For the text-containing cell, return its midpoint in [X, Y] coordinate format. 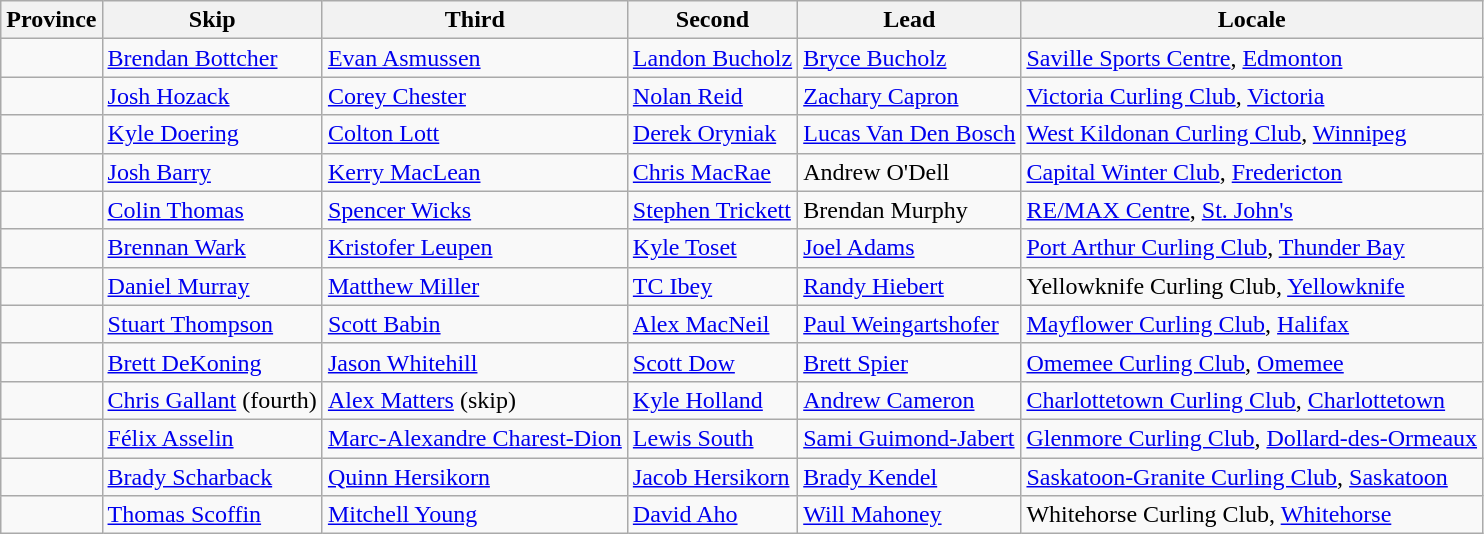
Jason Whitehill [474, 362]
Josh Hozack [212, 96]
Andrew O'Dell [910, 172]
Quinn Hersikorn [474, 477]
Kyle Toset [712, 248]
Province [52, 20]
Saville Sports Centre, Edmonton [1252, 58]
Brennan Wark [212, 248]
Matthew Miller [474, 286]
Saskatoon-Granite Curling Club, Saskatoon [1252, 477]
Lead [910, 20]
RE/MAX Centre, St. John's [1252, 210]
Thomas Scoffin [212, 515]
Yellowknife Curling Club, Yellowknife [1252, 286]
Stephen Trickett [712, 210]
Derek Oryniak [712, 134]
Landon Bucholz [712, 58]
Kerry MacLean [474, 172]
Chris Gallant (fourth) [212, 400]
Félix Asselin [212, 438]
Will Mahoney [910, 515]
Nolan Reid [712, 96]
Alex MacNeil [712, 324]
Kristofer Leupen [474, 248]
Skip [212, 20]
Marc-Alexandre Charest-Dion [474, 438]
Brady Scharback [212, 477]
Colton Lott [474, 134]
Brendan Bottcher [212, 58]
Corey Chester [474, 96]
Brett Spier [910, 362]
Glenmore Curling Club, Dollard-des-Ormeaux [1252, 438]
Spencer Wicks [474, 210]
Third [474, 20]
Stuart Thompson [212, 324]
Mayflower Curling Club, Halifax [1252, 324]
Randy Hiebert [910, 286]
Bryce Bucholz [910, 58]
Locale [1252, 20]
Andrew Cameron [910, 400]
Port Arthur Curling Club, Thunder Bay [1252, 248]
Daniel Murray [212, 286]
Lucas Van Den Bosch [910, 134]
Capital Winter Club, Fredericton [1252, 172]
Sami Guimond-Jabert [910, 438]
Victoria Curling Club, Victoria [1252, 96]
David Aho [712, 515]
Joel Adams [910, 248]
Kyle Holland [712, 400]
Whitehorse Curling Club, Whitehorse [1252, 515]
Alex Matters (skip) [474, 400]
Charlottetown Curling Club, Charlottetown [1252, 400]
Brendan Murphy [910, 210]
Scott Dow [712, 362]
West Kildonan Curling Club, Winnipeg [1252, 134]
Chris MacRae [712, 172]
Brady Kendel [910, 477]
Lewis South [712, 438]
Paul Weingartshofer [910, 324]
Omemee Curling Club, Omemee [1252, 362]
Kyle Doering [212, 134]
Mitchell Young [474, 515]
Brett DeKoning [212, 362]
Josh Barry [212, 172]
TC Ibey [712, 286]
Scott Babin [474, 324]
Zachary Capron [910, 96]
Colin Thomas [212, 210]
Second [712, 20]
Evan Asmussen [474, 58]
Jacob Hersikorn [712, 477]
